For the text-containing cell, return its midpoint in [X, Y] coordinate format. 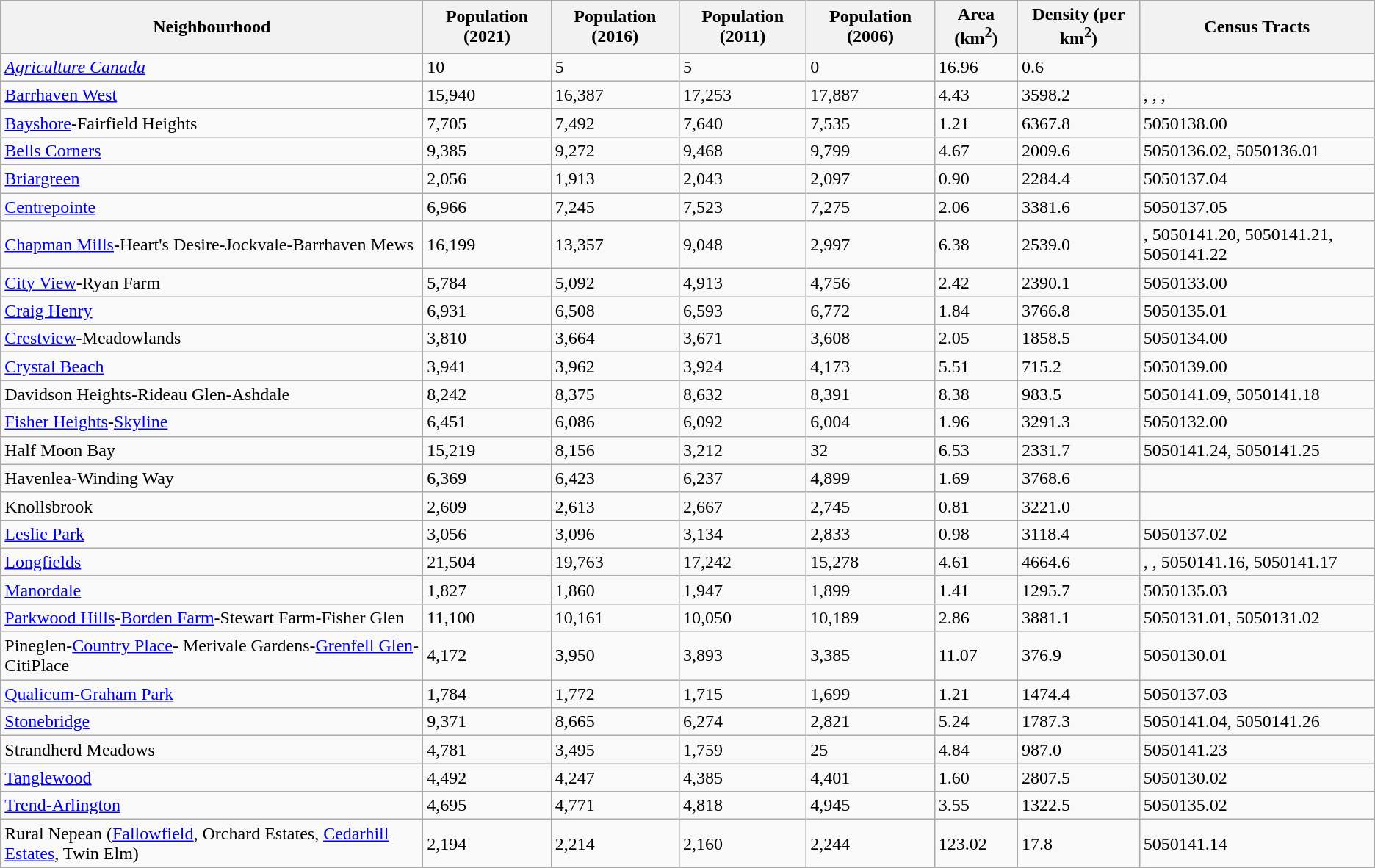
3768.6 [1079, 478]
Stonebridge [212, 722]
0.81 [975, 506]
, 5050141.20, 5050141.21, 5050141.22 [1257, 245]
Havenlea-Winding Way [212, 478]
2,609 [487, 506]
2.86 [975, 618]
15,219 [487, 450]
4.43 [975, 95]
11,100 [487, 618]
715.2 [1079, 366]
1295.7 [1079, 590]
5050131.01, 5050131.02 [1257, 618]
2,997 [870, 245]
11.07 [975, 657]
4.67 [975, 151]
5050139.00 [1257, 366]
8,665 [615, 722]
7,705 [487, 123]
3.55 [975, 806]
Population (2006) [870, 27]
15,940 [487, 95]
Census Tracts [1257, 27]
10,189 [870, 618]
5.24 [975, 722]
5050133.00 [1257, 283]
17.8 [1079, 843]
4664.6 [1079, 562]
3221.0 [1079, 506]
Area (km2) [975, 27]
1,784 [487, 694]
Crystal Beach [212, 366]
5050137.04 [1257, 179]
3,810 [487, 339]
1,715 [742, 694]
9,468 [742, 151]
6,369 [487, 478]
376.9 [1079, 657]
2,833 [870, 534]
6,772 [870, 311]
1.84 [975, 311]
4,899 [870, 478]
Davidson Heights-Rideau Glen-Ashdale [212, 394]
6,423 [615, 478]
17,887 [870, 95]
1.69 [975, 478]
6,274 [742, 722]
5050136.02, 5050136.01 [1257, 151]
6,931 [487, 311]
16,199 [487, 245]
3881.1 [1079, 618]
1.96 [975, 422]
4,756 [870, 283]
Briargreen [212, 179]
Parkwood Hills-Borden Farm-Stewart Farm-Fisher Glen [212, 618]
17,253 [742, 95]
4.84 [975, 750]
3,924 [742, 366]
2,613 [615, 506]
0 [870, 67]
1474.4 [1079, 694]
4,695 [487, 806]
8,391 [870, 394]
3598.2 [1079, 95]
4,945 [870, 806]
5050137.05 [1257, 207]
2,194 [487, 843]
Half Moon Bay [212, 450]
2,097 [870, 179]
25 [870, 750]
2331.7 [1079, 450]
3291.3 [1079, 422]
123.02 [975, 843]
5050135.03 [1257, 590]
9,385 [487, 151]
2.05 [975, 339]
7,523 [742, 207]
City View-Ryan Farm [212, 283]
1322.5 [1079, 806]
4,771 [615, 806]
0.98 [975, 534]
32 [870, 450]
Knollsbrook [212, 506]
3,671 [742, 339]
2,667 [742, 506]
5050137.03 [1257, 694]
5050132.00 [1257, 422]
4,818 [742, 806]
7,640 [742, 123]
2,244 [870, 843]
2.42 [975, 283]
8,242 [487, 394]
9,272 [615, 151]
16.96 [975, 67]
Fisher Heights-Skyline [212, 422]
5050135.01 [1257, 311]
, , , [1257, 95]
6,451 [487, 422]
1,772 [615, 694]
5050130.02 [1257, 778]
Leslie Park [212, 534]
8,375 [615, 394]
Longfields [212, 562]
Manordale [212, 590]
10,050 [742, 618]
16,387 [615, 95]
2,043 [742, 179]
5.51 [975, 366]
3,495 [615, 750]
4,173 [870, 366]
3,096 [615, 534]
17,242 [742, 562]
Neighbourhood [212, 27]
Density (per km2) [1079, 27]
Agriculture Canada [212, 67]
4,247 [615, 778]
4,492 [487, 778]
5,784 [487, 283]
Crestview-Meadowlands [212, 339]
, , 5050141.16, 5050141.17 [1257, 562]
21,504 [487, 562]
2539.0 [1079, 245]
2807.5 [1079, 778]
3,962 [615, 366]
1,827 [487, 590]
1,899 [870, 590]
5050137.02 [1257, 534]
5050135.02 [1257, 806]
3,385 [870, 657]
4,385 [742, 778]
Population (2021) [487, 27]
1858.5 [1079, 339]
15,278 [870, 562]
6.53 [975, 450]
10,161 [615, 618]
3766.8 [1079, 311]
Strandherd Meadows [212, 750]
0.90 [975, 179]
3,664 [615, 339]
3,608 [870, 339]
6,593 [742, 311]
Qualicum-Graham Park [212, 694]
3,212 [742, 450]
0.6 [1079, 67]
3,950 [615, 657]
Rural Nepean (Fallowfield, Orchard Estates, Cedarhill Estates, Twin Elm) [212, 843]
7,492 [615, 123]
2.06 [975, 207]
9,799 [870, 151]
983.5 [1079, 394]
4,913 [742, 283]
2,056 [487, 179]
1,947 [742, 590]
8,632 [742, 394]
1,913 [615, 179]
19,763 [615, 562]
6,004 [870, 422]
2284.4 [1079, 179]
2,745 [870, 506]
7,245 [615, 207]
9,048 [742, 245]
2,214 [615, 843]
3381.6 [1079, 207]
6,092 [742, 422]
Population (2011) [742, 27]
5,092 [615, 283]
3,056 [487, 534]
5050130.01 [1257, 657]
6,237 [742, 478]
1.41 [975, 590]
2,821 [870, 722]
4,781 [487, 750]
1,860 [615, 590]
Craig Henry [212, 311]
7,275 [870, 207]
10 [487, 67]
Bells Corners [212, 151]
1787.3 [1079, 722]
4.61 [975, 562]
5050141.09, 5050141.18 [1257, 394]
3118.4 [1079, 534]
Barrhaven West [212, 95]
987.0 [1079, 750]
7,535 [870, 123]
13,357 [615, 245]
Trend-Arlington [212, 806]
2390.1 [1079, 283]
2009.6 [1079, 151]
4,401 [870, 778]
6,508 [615, 311]
5050141.14 [1257, 843]
8,156 [615, 450]
5050138.00 [1257, 123]
Centrepointe [212, 207]
5050141.24, 5050141.25 [1257, 450]
Population (2016) [615, 27]
5050141.04, 5050141.26 [1257, 722]
9,371 [487, 722]
3,941 [487, 366]
1,759 [742, 750]
6367.8 [1079, 123]
4,172 [487, 657]
5050141.23 [1257, 750]
Chapman Mills-Heart's Desire-Jockvale-Barrhaven Mews [212, 245]
6,086 [615, 422]
2,160 [742, 843]
6.38 [975, 245]
5050134.00 [1257, 339]
Tanglewood [212, 778]
6,966 [487, 207]
3,893 [742, 657]
3,134 [742, 534]
Pineglen-Country Place- Merivale Gardens-Grenfell Glen-CitiPlace [212, 657]
Bayshore-Fairfield Heights [212, 123]
1.60 [975, 778]
1,699 [870, 694]
8.38 [975, 394]
